Find where the given text appears and provide that cell's center as [X, Y] coordinate. 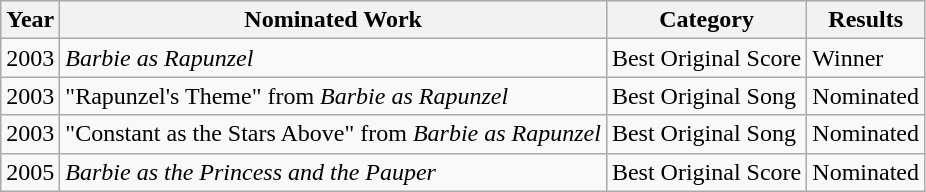
Barbie as the Princess and the Pauper [334, 172]
Nominated Work [334, 20]
"Rapunzel's Theme" from Barbie as Rapunzel [334, 96]
2005 [30, 172]
Year [30, 20]
Winner [866, 58]
Barbie as Rapunzel [334, 58]
Category [706, 20]
"Constant as the Stars Above" from Barbie as Rapunzel [334, 134]
Results [866, 20]
